Return (X, Y) of the center of cell containing provided text 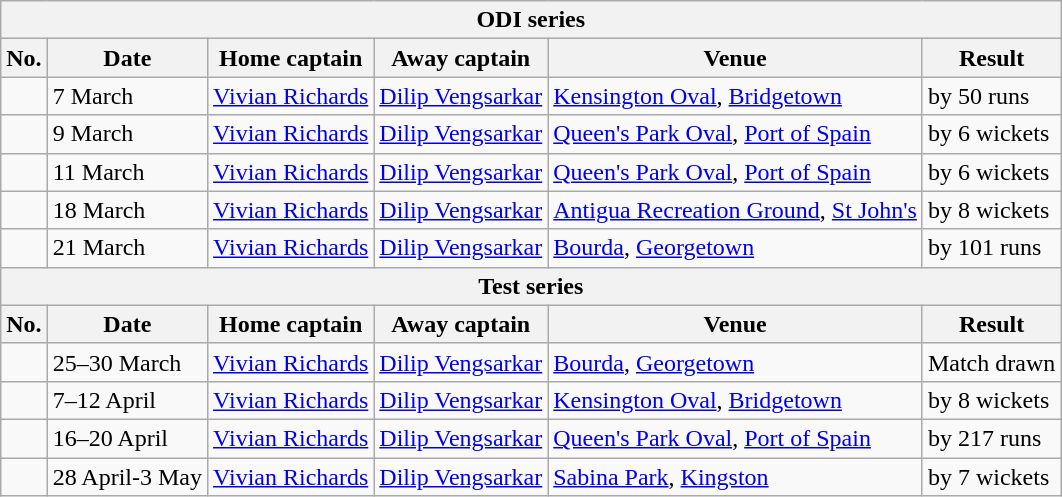
21 March (127, 248)
by 101 runs (991, 248)
Test series (531, 286)
16–20 April (127, 438)
ODI series (531, 20)
9 March (127, 134)
Sabina Park, Kingston (736, 477)
by 217 runs (991, 438)
25–30 March (127, 362)
28 April-3 May (127, 477)
Antigua Recreation Ground, St John's (736, 210)
by 7 wickets (991, 477)
by 50 runs (991, 96)
Match drawn (991, 362)
7–12 April (127, 400)
11 March (127, 172)
7 March (127, 96)
18 March (127, 210)
